For the text-containing cell, return its midpoint in [X, Y] coordinate format. 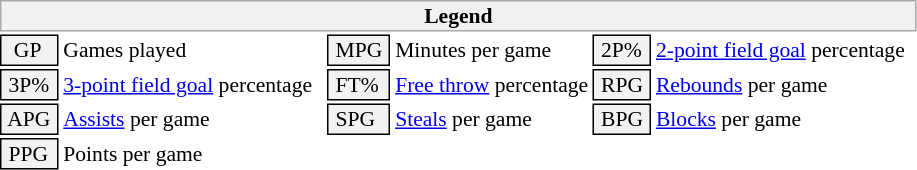
Steals per game [492, 120]
2P% [622, 50]
Points per game [193, 154]
Legend [458, 16]
Games played [193, 50]
3-point field goal percentage [193, 85]
Free throw percentage [492, 85]
RPG [622, 85]
BPG [622, 120]
GP [30, 50]
Minutes per game [492, 50]
3P% [30, 85]
Rebounds per game [785, 85]
Assists per game [193, 120]
Blocks per game [785, 120]
SPG [359, 120]
MPG [359, 50]
FT% [359, 85]
2-point field goal percentage [785, 50]
APG [30, 120]
PPG [30, 154]
